From the cell containing the given text, extract its center point as (x, y) coordinate. 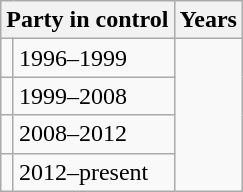
2008–2012 (94, 134)
1996–1999 (94, 58)
Years (208, 20)
1999–2008 (94, 96)
Party in control (88, 20)
2012–present (94, 172)
